Scan for the cell matching the given text and deliver its [x, y] coordinate at center. 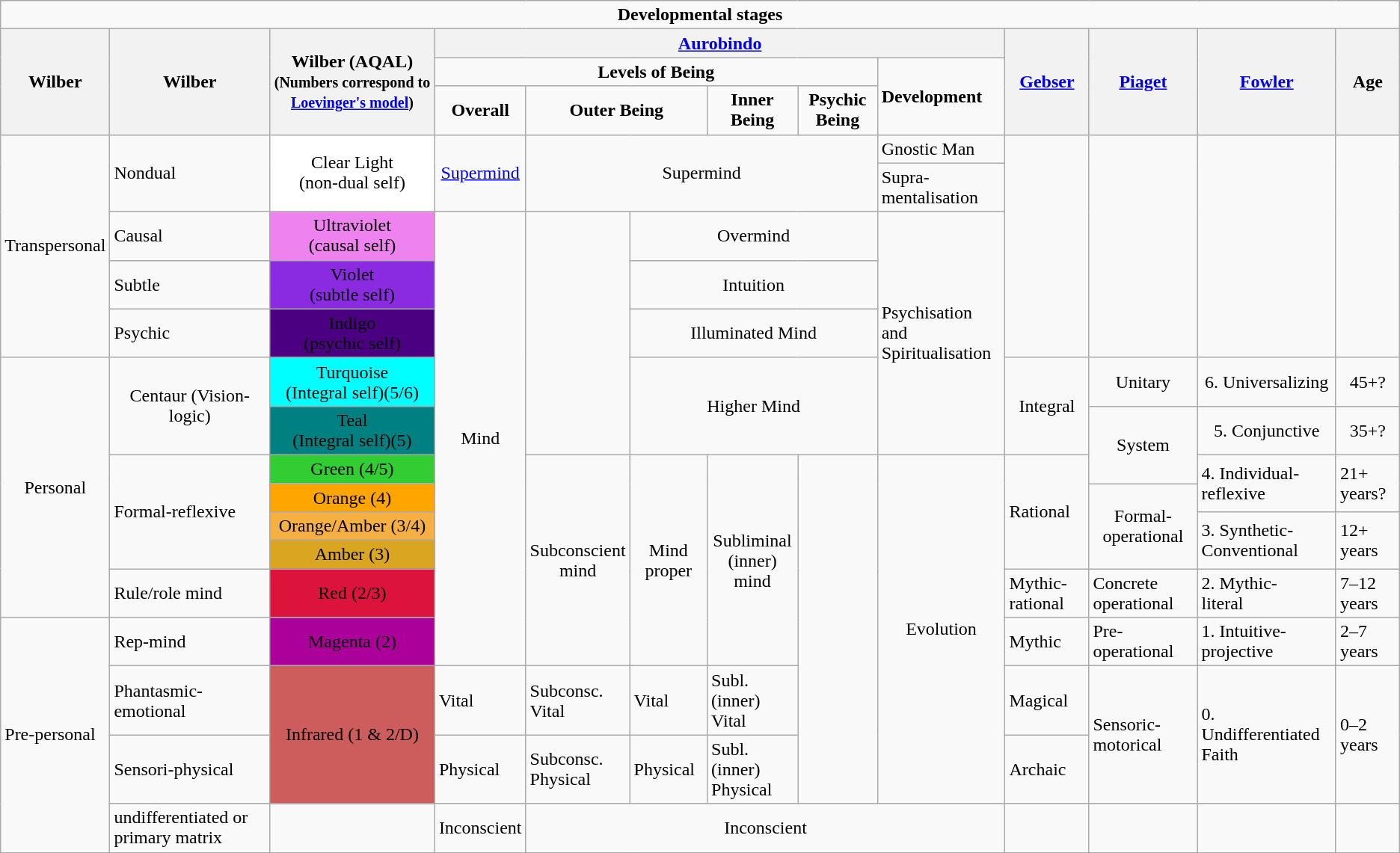
Unitary [1143, 381]
Clear Light(non-dual self) [353, 173]
Sensoric-motorical [1143, 735]
Gnostic Man [941, 149]
Indigo(psychic self) [353, 333]
Personal [55, 487]
Mythic [1047, 641]
Higher Mind [754, 406]
5. Conjunctive [1267, 431]
Pre-operational [1143, 641]
Supra-mentalisation [941, 187]
Subliminal(inner)mind [752, 560]
3. Synthetic-Conventional [1267, 541]
Subconsc.Physical [577, 769]
21+ years? [1367, 483]
Pre-personal [55, 735]
Infrared (1 & 2/D) [353, 735]
Transpersonal [55, 246]
12+ years [1367, 541]
PsychisationandSpiritualisation [941, 333]
Green (4/5) [353, 469]
Mythic-rational [1047, 594]
7–12 years [1367, 594]
Turquoise(Integral self)(5/6) [353, 381]
Subtle [190, 284]
Outer Being [616, 111]
undifferentiated or primary matrix [190, 828]
Concrete operational [1143, 594]
Formal-operational [1143, 526]
Psychic [190, 333]
Orange/Amber (3/4) [353, 526]
6. Universalizing [1267, 381]
Wilber (AQAL)(Numbers correspond to Loevinger's model) [353, 82]
Overmind [754, 236]
1. Intuitive-projective [1267, 641]
Psychic Being [838, 111]
Rep-mind [190, 641]
Overall [480, 111]
Phantasmic-emotional [190, 700]
Teal(Integral self)(5) [353, 431]
Magenta (2) [353, 641]
Inner Being [752, 111]
0. UndifferentiatedFaith [1267, 735]
Mind [480, 439]
Evolution [941, 629]
45+? [1367, 381]
Intuition [754, 284]
Subl.(inner)Vital [752, 700]
2. Mythic-literal [1267, 594]
Development [941, 96]
Gebser [1047, 82]
Nondual [190, 173]
Amber (3) [353, 555]
Violet(subtle self) [353, 284]
35+? [1367, 431]
Rational [1047, 511]
Illuminated Mind [754, 333]
4. Individual-reflexive [1267, 483]
Subconsc.Vital [577, 700]
Formal-reflexive [190, 511]
Levels of Being [656, 72]
Sensori-physical [190, 769]
Developmental stages [700, 15]
Centaur (Vision-logic) [190, 406]
0–2 years [1367, 735]
Mind proper [669, 560]
Integral [1047, 406]
2–7 years [1367, 641]
Causal [190, 236]
System [1143, 444]
Ultraviolet(causal self) [353, 236]
Subconscientmind [577, 560]
Age [1367, 82]
Archaic [1047, 769]
Fowler [1267, 82]
Magical [1047, 700]
Piaget [1143, 82]
Red (2/3) [353, 594]
Subl. (inner)Physical [752, 769]
Orange (4) [353, 497]
Aurobindo [719, 43]
Rule/role mind [190, 594]
